Extract the [x, y] coordinate from the center of the cell holding the provided text.  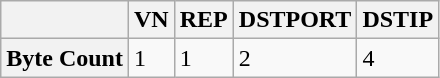
4 [398, 58]
Byte Count [65, 58]
REP [204, 20]
DSTIP [398, 20]
DSTPORT [295, 20]
2 [295, 58]
VN [151, 20]
